Provide the (x, y) coordinate of the cell's center where the given text is located.  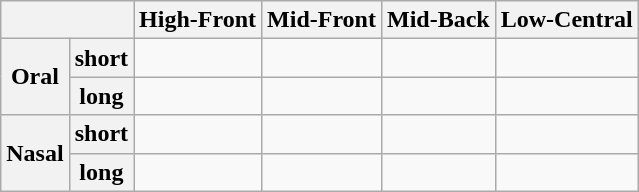
Mid-Front (322, 20)
Nasal (35, 153)
Oral (35, 77)
Low-Central (566, 20)
Mid-Back (438, 20)
High-Front (198, 20)
